Pinpoint the cell where the given text exists, returning its [x, y] midpoint coordinate. 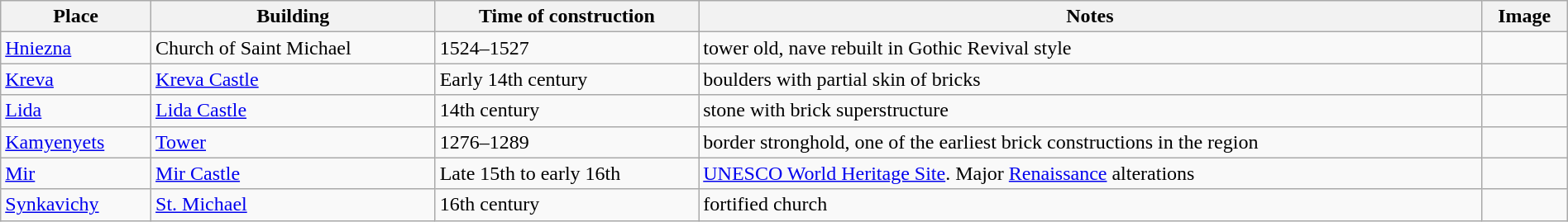
16th century [567, 205]
Hniezna [76, 48]
Kreva Castle [294, 79]
14th century [567, 111]
Building [294, 17]
boulders with partial skin of bricks [1090, 79]
Kamyenyets [76, 142]
stone with brick superstructure [1090, 111]
tower old, nave rebuilt in Gothic Revival style [1090, 48]
border stronghold, one of the earliest brick constructions in the region [1090, 142]
UNESCO World Heritage Site. Major Renaissance alterations [1090, 173]
Notes [1090, 17]
1276–1289 [567, 142]
Synkavichy [76, 205]
Early 14th century [567, 79]
Lida Castle [294, 111]
Late 15th to early 16th [567, 173]
1524–1527 [567, 48]
fortified church [1090, 205]
Mir [76, 173]
St. Michael [294, 205]
Kreva [76, 79]
Church of Saint Michael [294, 48]
Mir Castle [294, 173]
Lida [76, 111]
Place [76, 17]
Tower [294, 142]
Time of construction [567, 17]
Image [1524, 17]
